Capture the cell that displays the provided text and extract its (x, y) central coordinate. 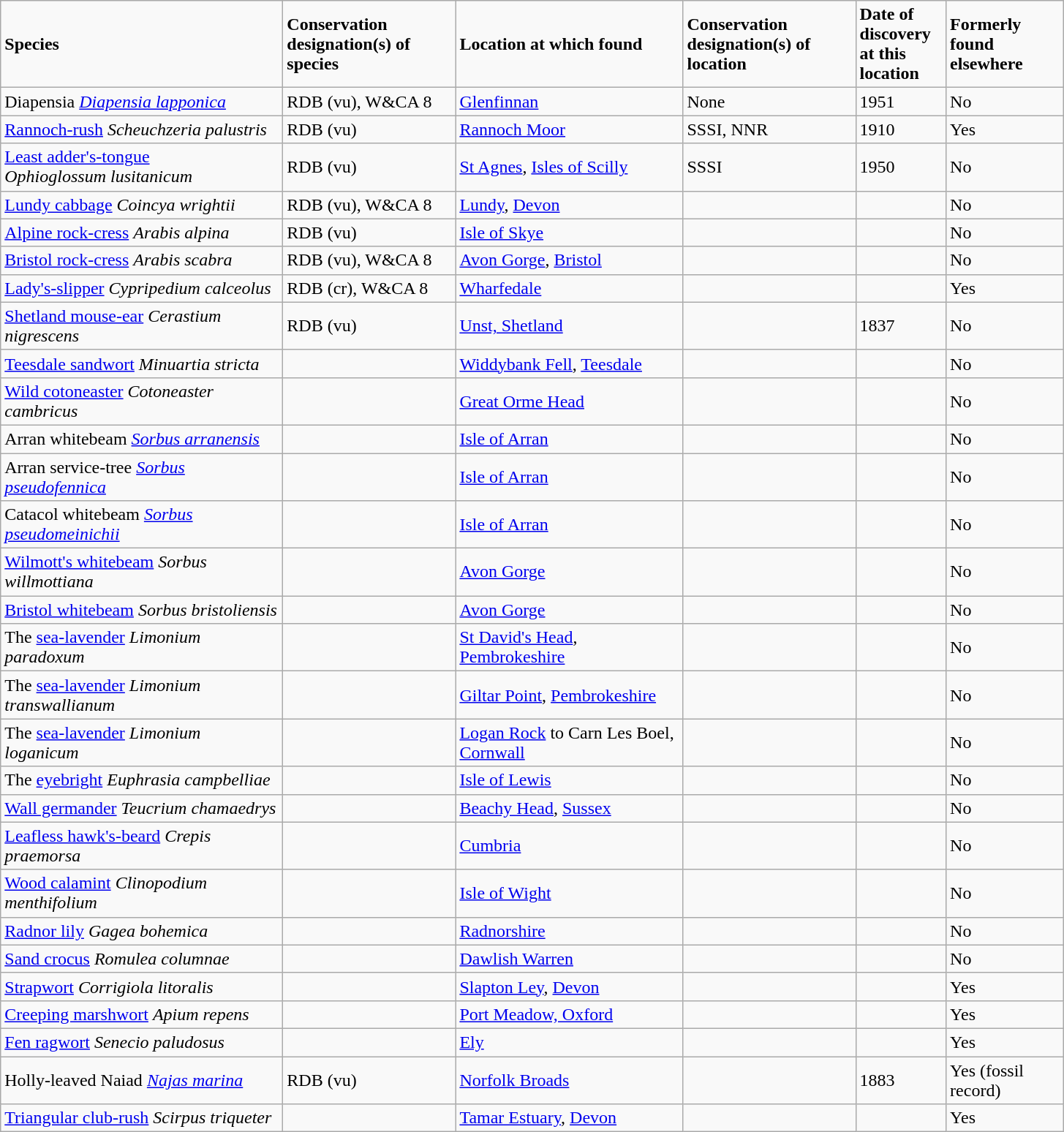
Avon Gorge, Bristol (569, 260)
Conservation designation(s) of species (369, 44)
Wharfedale (569, 288)
1950 (901, 167)
Isle of Lewis (569, 780)
Wall germander Teucrium chamaedrys (142, 808)
Shetland mouse-ear Cerastium nigrescens (142, 326)
Sand crocus Romulea columnae (142, 959)
Arran service-tree Sorbus pseudofennica (142, 477)
Isle of Wight (569, 894)
Dawlish Warren (569, 959)
Giltar Point, Pembrokeshire (569, 695)
Radnor lily Gagea bohemica (142, 931)
Widdybank Fell, Teesdale (569, 363)
Holly-leaved Naiad Najas marina (142, 1079)
Least adder's-tongue Ophioglossum lusitanicum (142, 167)
Arran whitebeam Sorbus arranensis (142, 439)
Wilmott's whitebeam Sorbus willmottiana (142, 572)
Radnorshire (569, 931)
Lundy, Devon (569, 205)
St David's Head, Pembrokeshire (569, 648)
Fen ragwort Senecio paludosus (142, 1042)
Great Orme Head (569, 401)
The sea-lavender Limonium paradoxum (142, 648)
Wild cotoneaster Cotoneaster cambricus (142, 401)
The sea-lavender Limonium transwallianum (142, 695)
Norfolk Broads (569, 1079)
Ely (569, 1042)
Lundy cabbage Coincya wrightii (142, 205)
Species (142, 44)
The eyebright Euphrasia campbelliae (142, 780)
Catacol whitebeam Sorbus pseudomeinichii (142, 525)
Rannoch Moor (569, 129)
Glenfinnan (569, 102)
1951 (901, 102)
RDB (cr), W&CA 8 (369, 288)
Unst, Shetland (569, 326)
Bristol rock-cress Arabis scabra (142, 260)
Port Meadow, Oxford (569, 1014)
Leafless hawk's-beard Crepis praemorsa (142, 845)
1910 (901, 129)
The sea-lavender Limonium loganicum (142, 743)
Beachy Head, Sussex (569, 808)
Formerly found elsewhere (1005, 44)
Wood calamint Clinopodium menthifolium (142, 894)
1883 (901, 1079)
St Agnes, Isles of Scilly (569, 167)
Creeping marshwort Apium repens (142, 1014)
Teesdale sandwort Minuartia stricta (142, 363)
SSSI (769, 167)
Location at which found (569, 44)
Cumbria (569, 845)
Bristol whitebeam Sorbus bristoliensis (142, 610)
Logan Rock to Carn Les Boel, Cornwall (569, 743)
Alpine rock-cress Arabis alpina (142, 233)
Rannoch-rush Scheuchzeria palustris (142, 129)
Triangular club-rush Scirpus triqueter (142, 1118)
Isle of Skye (569, 233)
Slapton Ley, Devon (569, 986)
Diapensia Diapensia lapponica (142, 102)
1837 (901, 326)
None (769, 102)
Lady's-slipper Cypripedium calceolus (142, 288)
Date of discovery at this location (901, 44)
Conservation designation(s) of location (769, 44)
Strapwort Corrigiola litoralis (142, 986)
Yes (fossil record) (1005, 1079)
SSSI, NNR (769, 129)
Tamar Estuary, Devon (569, 1118)
